Output the (x, y) coordinate of the center of the cell containing the given text.  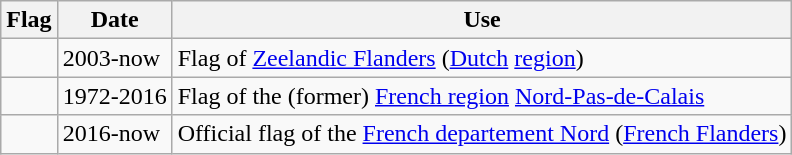
Flag of the (former) French region Nord-Pas-de-Calais (482, 96)
Use (482, 20)
2016-now (114, 134)
2003-now (114, 58)
Date (114, 20)
Official flag of the French departement Nord (French Flanders) (482, 134)
Flag of Zeelandic Flanders (Dutch region) (482, 58)
1972-2016 (114, 96)
Flag (29, 20)
